Output the [X, Y] coordinate of the center of the cell containing the given text.  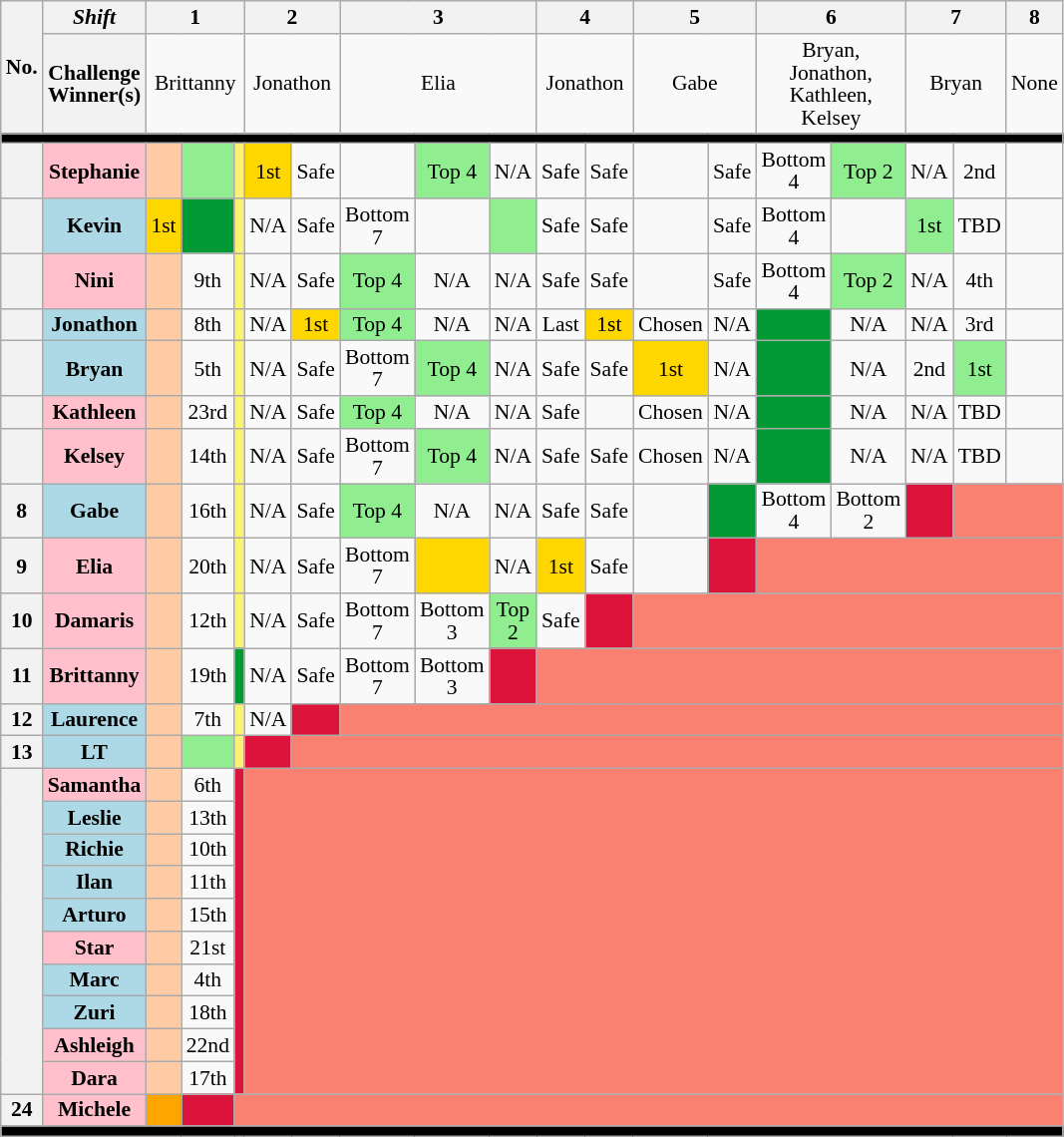
10 [22, 620]
Bottom 2 [868, 511]
4 [584, 18]
Nini [95, 281]
Kelsey [95, 457]
21st [207, 947]
3 [439, 18]
24 [22, 1111]
19th [207, 676]
11 [22, 676]
9th [207, 281]
2 [292, 18]
13th [207, 818]
16th [207, 511]
ChallengeWinner(s) [95, 84]
18th [207, 1013]
5th [207, 369]
Michele [95, 1111]
Bryan, Jonathon, Kathleen, Kelsey [831, 84]
5 [694, 18]
Samantha [95, 786]
14th [207, 457]
6th [207, 786]
8th [207, 325]
Stephanie [95, 172]
No. [22, 68]
20th [207, 567]
11th [207, 884]
7 [955, 18]
Marc [95, 979]
17th [207, 1077]
LT [95, 752]
Kevin [95, 225]
Richie [95, 850]
Ashleigh [95, 1045]
Ilan [95, 884]
Zuri [95, 1013]
Dara [95, 1077]
1 [195, 18]
6 [831, 18]
Star [95, 947]
Arturo [95, 916]
23rd [207, 413]
22nd [207, 1045]
12th [207, 620]
12 [22, 720]
9 [22, 567]
None [1035, 84]
13 [22, 752]
Shift [95, 18]
Damaris [95, 620]
Leslie [95, 818]
7th [207, 720]
Kathleen [95, 413]
3rd [979, 325]
10th [207, 850]
15th [207, 916]
Laurence [95, 720]
Last [560, 325]
